Capture the cell that displays the provided text and extract its [X, Y] central coordinate. 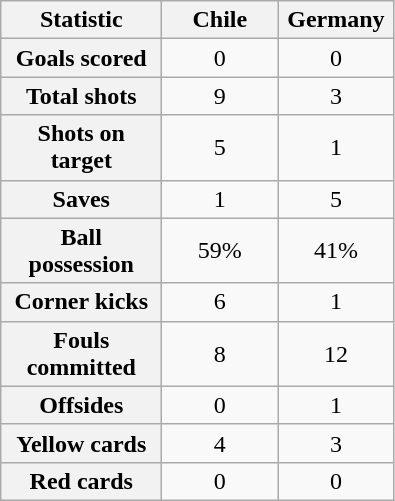
Statistic [82, 20]
Yellow cards [82, 443]
Saves [82, 199]
9 [220, 96]
Corner kicks [82, 302]
Chile [220, 20]
59% [220, 250]
Offsides [82, 405]
8 [220, 354]
12 [336, 354]
Red cards [82, 481]
Goals scored [82, 58]
Shots on target [82, 148]
41% [336, 250]
4 [220, 443]
6 [220, 302]
Fouls committed [82, 354]
Total shots [82, 96]
Germany [336, 20]
Ball possession [82, 250]
